Find where the given text appears and provide that cell's center as (X, Y) coordinate. 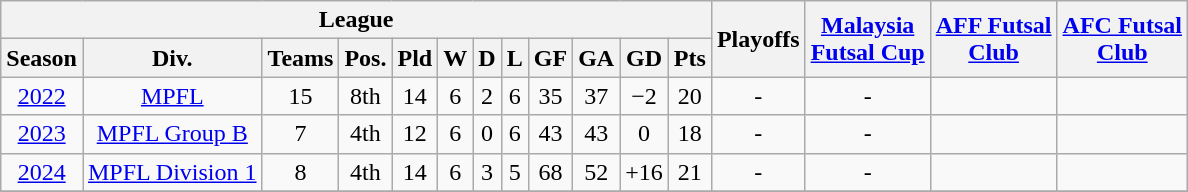
Teams (300, 58)
5 (514, 172)
2024 (42, 172)
21 (690, 172)
68 (550, 172)
AFF FutsalClub (994, 39)
52 (596, 172)
12 (415, 134)
Div. (172, 58)
8 (300, 172)
GA (596, 58)
8th (366, 96)
GD (644, 58)
Playoffs (758, 39)
MPFL (172, 96)
7 (300, 134)
35 (550, 96)
AFC FutsalClub (1122, 39)
L (514, 58)
W (456, 58)
D (487, 58)
20 (690, 96)
3 (487, 172)
MPFL Group B (172, 134)
Pts (690, 58)
15 (300, 96)
2023 (42, 134)
League (356, 20)
37 (596, 96)
+16 (644, 172)
Pos. (366, 58)
Season (42, 58)
2022 (42, 96)
18 (690, 134)
GF (550, 58)
Pld (415, 58)
MalaysiaFutsal Cup (868, 39)
MPFL Division 1 (172, 172)
−2 (644, 96)
2 (487, 96)
